Scan for the cell matching the given text and deliver its [X, Y] coordinate at center. 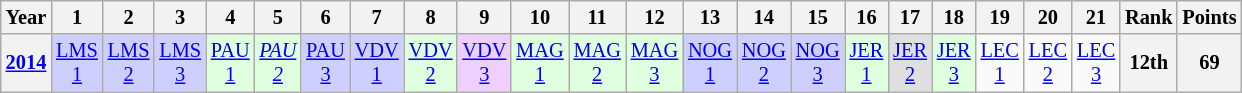
17 [910, 17]
JER1 [867, 63]
Points [1209, 17]
18 [954, 17]
Year [26, 17]
LMS1 [77, 63]
NOG2 [764, 63]
9 [484, 17]
14 [764, 17]
6 [326, 17]
5 [278, 17]
1 [77, 17]
VDV1 [377, 63]
VDV2 [431, 63]
JER3 [954, 63]
2014 [26, 63]
10 [540, 17]
NOG1 [710, 63]
11 [598, 17]
2 [129, 17]
LEC1 [1000, 63]
4 [230, 17]
12 [654, 17]
15 [818, 17]
LMS2 [129, 63]
69 [1209, 63]
VDV3 [484, 63]
13 [710, 17]
7 [377, 17]
NOG3 [818, 63]
21 [1096, 17]
JER2 [910, 63]
PAU1 [230, 63]
3 [180, 17]
MAG2 [598, 63]
MAG3 [654, 63]
12th [1148, 63]
20 [1048, 17]
LEC2 [1048, 63]
8 [431, 17]
MAG1 [540, 63]
PAU3 [326, 63]
LEC3 [1096, 63]
LMS3 [180, 63]
16 [867, 17]
19 [1000, 17]
PAU2 [278, 63]
Rank [1148, 17]
